Determine the (x, y) coordinate at the center of the cell enclosing the given text.  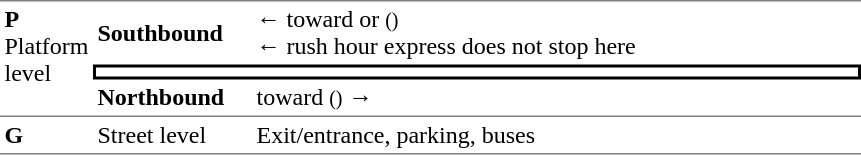
Street level (172, 136)
PPlatform level (46, 58)
G (46, 136)
Southbound (172, 32)
toward () → (556, 98)
← toward or ()← rush hour express does not stop here (556, 32)
Northbound (172, 98)
Exit/entrance, parking, buses (556, 136)
